Detect which cell encompasses the target text, then output its [x, y] center coordinate. 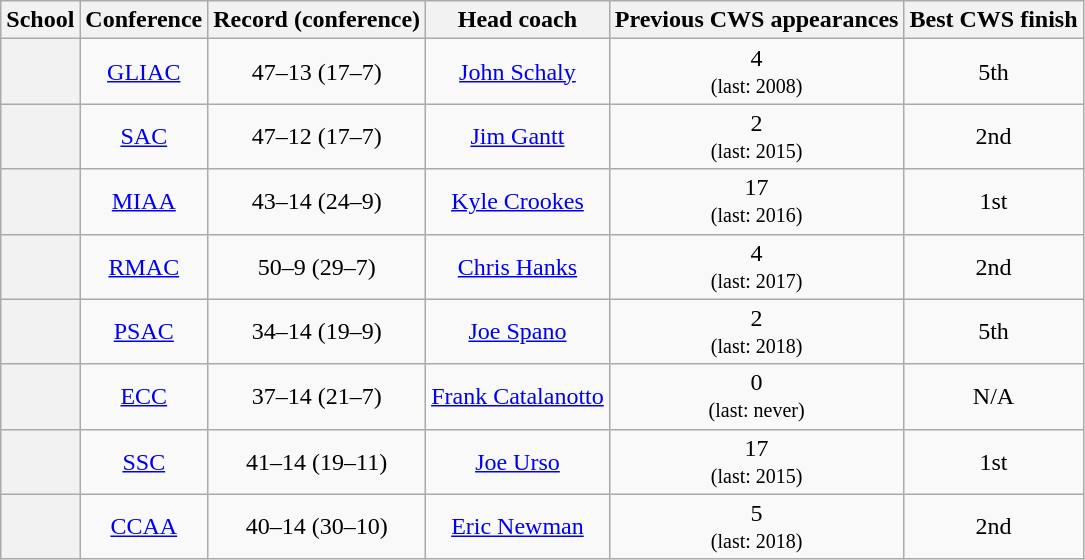
34–14 (19–9) [317, 332]
Previous CWS appearances [756, 20]
N/A [994, 396]
School [40, 20]
RMAC [144, 266]
4(last: 2017) [756, 266]
Head coach [518, 20]
4(last: 2008) [756, 72]
Frank Catalanotto [518, 396]
2(last: 2018) [756, 332]
GLIAC [144, 72]
50–9 (29–7) [317, 266]
PSAC [144, 332]
37–14 (21–7) [317, 396]
CCAA [144, 526]
SAC [144, 136]
Joe Urso [518, 462]
47–12 (17–7) [317, 136]
Eric Newman [518, 526]
47–13 (17–7) [317, 72]
17(last: 2015) [756, 462]
43–14 (24–9) [317, 202]
2(last: 2015) [756, 136]
5(last: 2018) [756, 526]
41–14 (19–11) [317, 462]
MIAA [144, 202]
SSC [144, 462]
17(last: 2016) [756, 202]
Kyle Crookes [518, 202]
0(last: never) [756, 396]
40–14 (30–10) [317, 526]
John Schaly [518, 72]
Best CWS finish [994, 20]
Record (conference) [317, 20]
Chris Hanks [518, 266]
Jim Gantt [518, 136]
Joe Spano [518, 332]
Conference [144, 20]
ECC [144, 396]
